Extract the (X, Y) coordinate from the center of the cell holding the provided text.  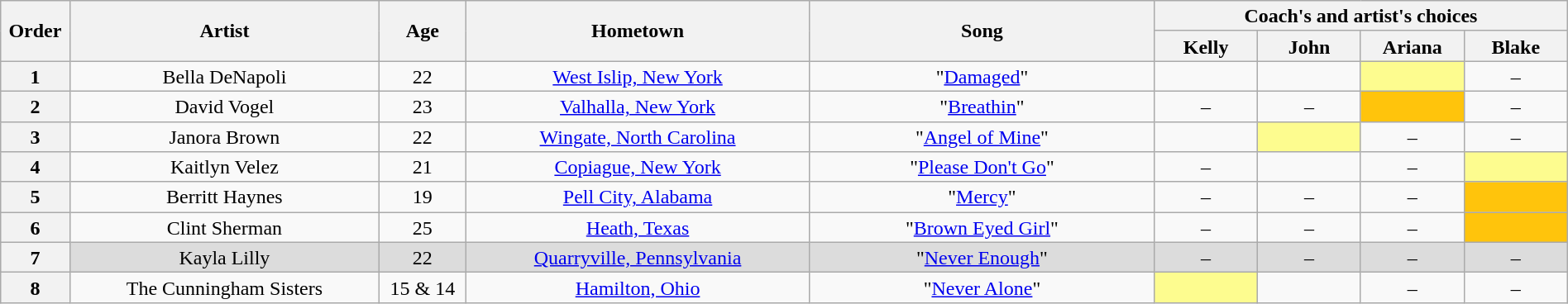
Bella DeNapoli (225, 76)
21 (423, 167)
Kaitlyn Velez (225, 167)
"Angel of Mine" (982, 137)
25 (423, 228)
Kayla Lilly (225, 258)
3 (35, 137)
Song (982, 31)
1 (35, 76)
"Breathin" (982, 106)
Heath, Texas (638, 228)
Berritt Haynes (225, 197)
4 (35, 167)
"Damaged" (982, 76)
Wingate, North Carolina (638, 137)
Clint Sherman (225, 228)
19 (423, 197)
Valhalla, New York (638, 106)
Hometown (638, 31)
David Vogel (225, 106)
Pell City, Alabama (638, 197)
Janora Brown (225, 137)
23 (423, 106)
Quarryville, Pennsylvania (638, 258)
Copiague, New York (638, 167)
"Never Alone" (982, 287)
15 & 14 (423, 287)
"Please Don't Go" (982, 167)
8 (35, 287)
Kelly (1206, 46)
Age (423, 31)
Blake (1515, 46)
Order (35, 31)
6 (35, 228)
West Islip, New York (638, 76)
"Never Enough" (982, 258)
The Cunningham Sisters (225, 287)
Artist (225, 31)
"Brown Eyed Girl" (982, 228)
Ariana (1413, 46)
5 (35, 197)
John (1310, 46)
"Mercy" (982, 197)
Hamilton, Ohio (638, 287)
7 (35, 258)
2 (35, 106)
Coach's and artist's choices (1361, 17)
